Extract the [x, y] coordinate from the center of the cell holding the provided text.  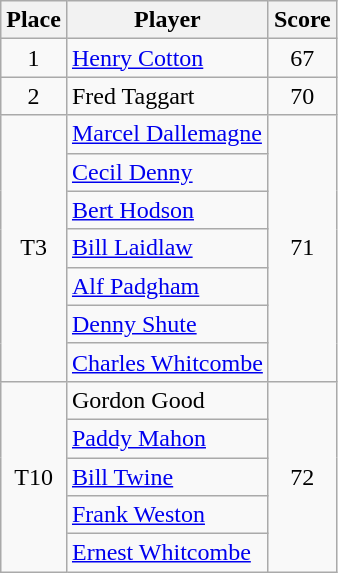
Denny Shute [167, 324]
Bill Twine [167, 477]
Henry Cotton [167, 58]
Bill Laidlaw [167, 248]
Alf Padgham [167, 286]
T3 [34, 248]
72 [302, 476]
1 [34, 58]
Gordon Good [167, 400]
71 [302, 248]
T10 [34, 476]
67 [302, 58]
Place [34, 20]
Score [302, 20]
70 [302, 96]
Bert Hodson [167, 210]
Frank Weston [167, 515]
Paddy Mahon [167, 438]
2 [34, 96]
Player [167, 20]
Fred Taggart [167, 96]
Ernest Whitcombe [167, 553]
Cecil Denny [167, 172]
Charles Whitcombe [167, 362]
Marcel Dallemagne [167, 134]
